Detect which cell encompasses the target text, then output its [X, Y] center coordinate. 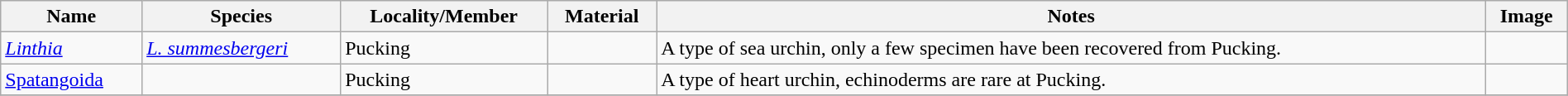
A type of sea urchin, only a few specimen have been recovered from Pucking. [1071, 48]
A type of heart urchin, echinoderms are rare at Pucking. [1071, 79]
Image [1527, 17]
Locality/Member [444, 17]
Linthia [71, 48]
Notes [1071, 17]
Species [241, 17]
Name [71, 17]
Material [602, 17]
Spatangoida [71, 79]
L. summesbergeri [241, 48]
